Provide the [x, y] coordinate of the cell's center where the given text is located.  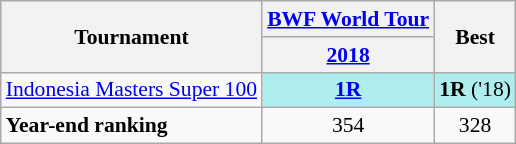
Tournament [132, 36]
2018 [348, 55]
Best [475, 36]
1R ('18) [475, 90]
Indonesia Masters Super 100 [132, 90]
1R [348, 90]
Year-end ranking [132, 126]
354 [348, 126]
BWF World Tour [348, 19]
328 [475, 126]
